Capture the cell that displays the provided text and extract its (X, Y) central coordinate. 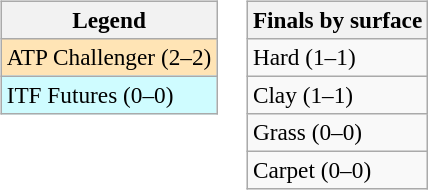
ITF Futures (0–0) (108, 95)
Finals by surface (337, 20)
ATP Challenger (2–2) (108, 57)
Grass (0–0) (337, 133)
Legend (108, 20)
Hard (1–1) (337, 57)
Clay (1–1) (337, 95)
Carpet (0–0) (337, 171)
